Find where the given text appears and provide that cell's center as (x, y) coordinate. 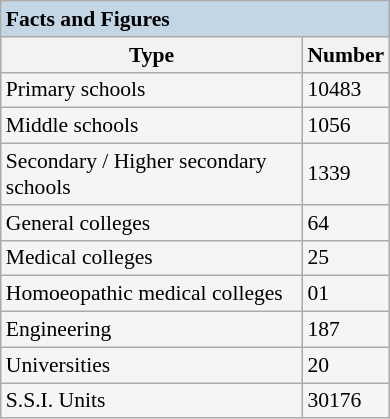
Primary schools (152, 90)
Type (152, 54)
Homoeopathic medical colleges (152, 294)
Number (346, 54)
Secondary / Higher secondary schools (152, 174)
1056 (346, 126)
Medical colleges (152, 258)
10483 (346, 90)
Facts and Figures (195, 19)
Middle schools (152, 126)
25 (346, 258)
Engineering (152, 329)
64 (346, 222)
01 (346, 294)
30176 (346, 400)
General colleges (152, 222)
Universities (152, 365)
187 (346, 329)
20 (346, 365)
S.S.I. Units (152, 400)
1339 (346, 174)
